Output the [x, y] coordinate of the center of the cell containing the given text.  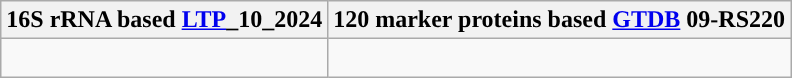
120 marker proteins based GTDB 09-RS220 [560, 20]
16S rRNA based LTP_10_2024 [164, 20]
